Determine the [x, y] coordinate at the center of the cell enclosing the given text.  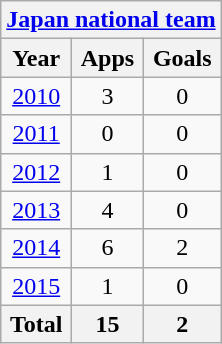
Total [36, 324]
2013 [36, 210]
6 [108, 248]
4 [108, 210]
Apps [108, 58]
3 [108, 96]
Year [36, 58]
2012 [36, 172]
Goals [182, 58]
2014 [36, 248]
Japan national team [111, 20]
2011 [36, 134]
15 [108, 324]
2010 [36, 96]
2015 [36, 286]
